Identify which cell holds the provided text, then report its (x, y) central coordinate. 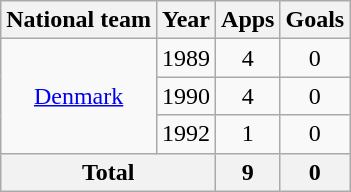
Denmark (79, 96)
Year (186, 20)
Goals (315, 20)
Apps (248, 20)
9 (248, 172)
1989 (186, 58)
1 (248, 134)
1992 (186, 134)
1990 (186, 96)
Total (108, 172)
National team (79, 20)
